Search for the cell housing the specified text and yield its (X, Y) center coordinate. 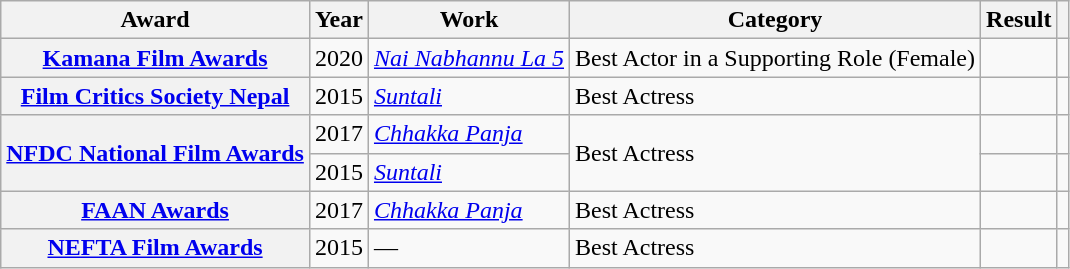
— (468, 248)
Award (156, 20)
Nai Nabhannu La 5 (468, 58)
Work (468, 20)
2020 (338, 58)
NFDC National Film Awards (156, 153)
Best Actor in a Supporting Role (Female) (776, 58)
NEFTA Film Awards (156, 248)
Kamana Film Awards (156, 58)
FAAN Awards (156, 210)
Category (776, 20)
Year (338, 20)
Film Critics Society Nepal (156, 96)
Result (1019, 20)
